Detect which cell encompasses the target text, then output its [x, y] center coordinate. 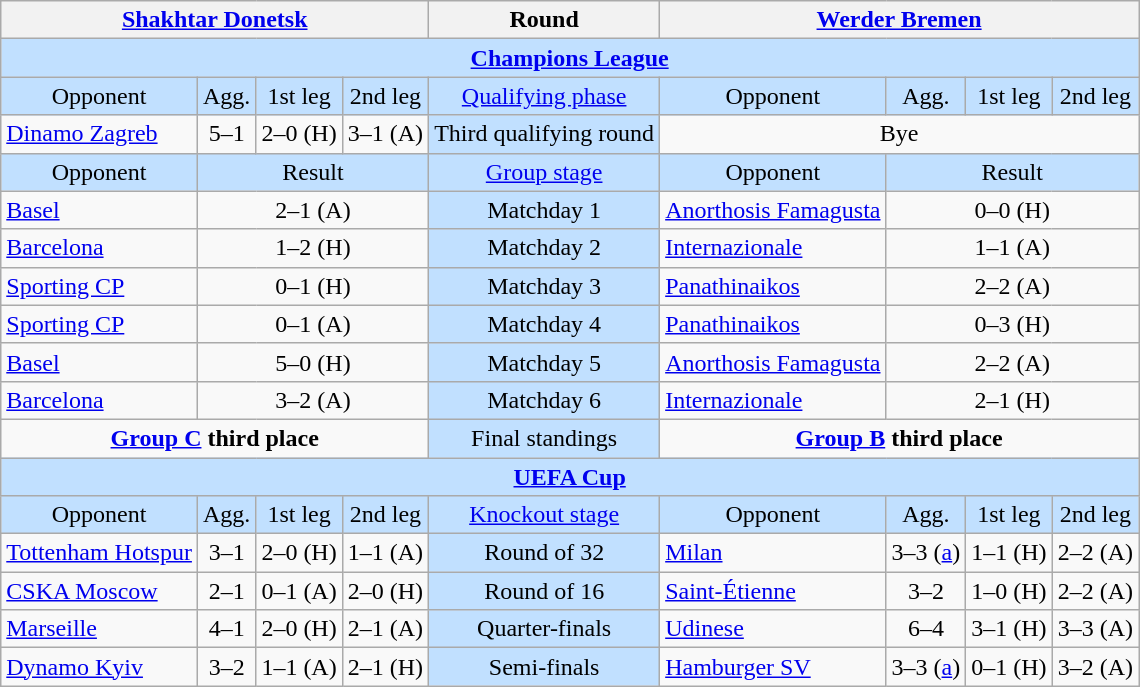
Hamburger SV [773, 667]
1–2 (H) [312, 248]
Third qualifying round [544, 134]
3–1 (A) [385, 134]
Round of 16 [544, 591]
Saint-Étienne [773, 591]
Qualifying phase [544, 96]
Semi-finals [544, 667]
Dinamo Zagreb [100, 134]
0–3 (H) [1012, 324]
1–0 (H) [1009, 591]
4–1 [226, 629]
5–1 [226, 134]
Matchday 5 [544, 362]
Round [544, 20]
UEFA Cup [570, 477]
Matchday 1 [544, 210]
Matchday 3 [544, 286]
Tottenham Hotspur [100, 553]
Dynamo Kyiv [100, 667]
3–3 (A) [1095, 629]
Round of 32 [544, 553]
Matchday 2 [544, 248]
Group B third place [900, 438]
5–0 (H) [312, 362]
Udinese [773, 629]
Werder Bremen [900, 20]
Group C third place [215, 438]
Bye [900, 134]
Knockout stage [544, 515]
Champions League [570, 58]
Milan [773, 553]
3–1 (H) [1009, 629]
Marseille [100, 629]
6–4 [926, 629]
Final standings [544, 438]
CSKA Moscow [100, 591]
Shakhtar Donetsk [215, 20]
Group stage [544, 172]
3–1 [226, 553]
0–0 (H) [1012, 210]
Quarter-finals [544, 629]
Matchday 6 [544, 400]
1–1 (H) [1009, 553]
Matchday 4 [544, 324]
2–1 [226, 591]
